Return (X, Y) of the center of cell containing provided text 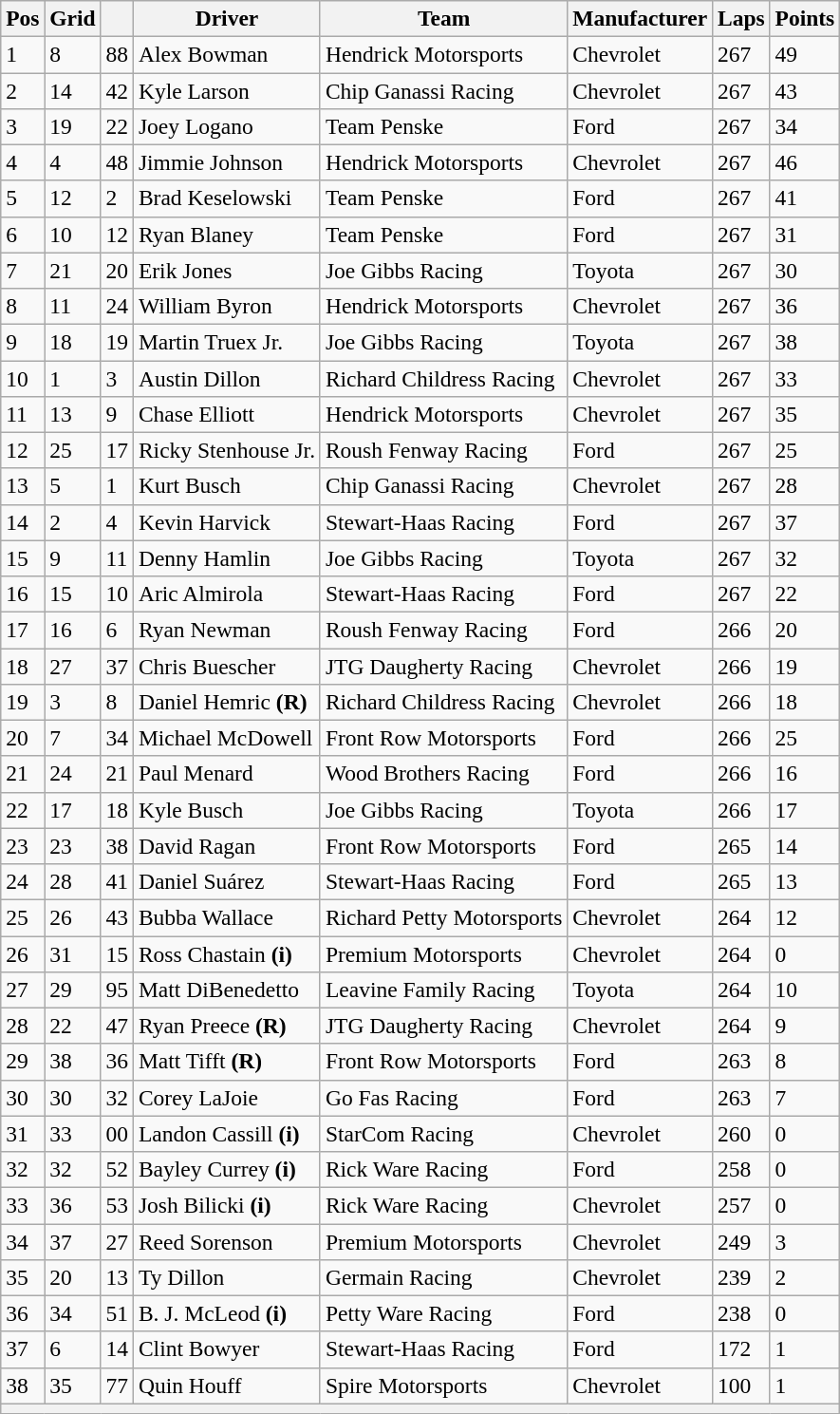
Corey LaJoie (226, 1098)
Alex Bowman (226, 54)
Paul Menard (226, 774)
51 (117, 1313)
239 (742, 1277)
42 (117, 90)
Joey Logano (226, 126)
Ryan Blaney (226, 235)
Daniel Hemric (R) (226, 702)
Germain Racing (443, 1277)
Kyle Larson (226, 90)
Reed Sorenson (226, 1241)
Martin Truex Jr. (226, 342)
StarCom Racing (443, 1134)
David Ragan (226, 846)
Team (443, 18)
Chris Buescher (226, 666)
Ryan Newman (226, 630)
Petty Ware Racing (443, 1313)
172 (742, 1349)
77 (117, 1386)
Chase Elliott (226, 414)
Laps (742, 18)
Clint Bowyer (226, 1349)
Pos (23, 18)
Erik Jones (226, 271)
47 (117, 1026)
Denny Hamlin (226, 558)
49 (805, 54)
Quin Houff (226, 1386)
Bubba Wallace (226, 917)
Kyle Busch (226, 810)
53 (117, 1205)
Austin Dillon (226, 378)
Kevin Harvick (226, 522)
Ricky Stenhouse Jr. (226, 450)
88 (117, 54)
Points (805, 18)
260 (742, 1134)
249 (742, 1241)
Michael McDowell (226, 738)
Josh Bilicki (i) (226, 1205)
Landon Cassill (i) (226, 1134)
46 (805, 162)
Bayley Currey (i) (226, 1169)
Go Fas Racing (443, 1098)
Kurt Busch (226, 486)
Ryan Preece (R) (226, 1026)
Matt DiBenedetto (226, 990)
258 (742, 1169)
48 (117, 162)
52 (117, 1169)
00 (117, 1134)
Richard Petty Motorsports (443, 917)
Wood Brothers Racing (443, 774)
Matt Tifft (R) (226, 1062)
Daniel Suárez (226, 881)
Jimmie Johnson (226, 162)
Ross Chastain (i) (226, 953)
Ty Dillon (226, 1277)
95 (117, 990)
William Byron (226, 306)
Brad Keselowski (226, 198)
Leavine Family Racing (443, 990)
Grid (72, 18)
Spire Motorsports (443, 1386)
B. J. McLeod (i) (226, 1313)
100 (742, 1386)
Aric Almirola (226, 594)
Driver (226, 18)
238 (742, 1313)
Manufacturer (640, 18)
257 (742, 1205)
